Find where the given text appears and provide that cell's center as (x, y) coordinate. 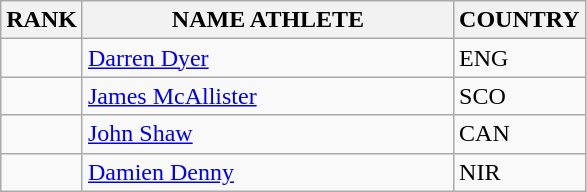
NAME ATHLETE (268, 20)
ENG (520, 58)
RANK (42, 20)
Damien Denny (268, 172)
CAN (520, 134)
NIR (520, 172)
Darren Dyer (268, 58)
SCO (520, 96)
John Shaw (268, 134)
COUNTRY (520, 20)
James McAllister (268, 96)
